Provide the [x, y] coordinate of the cell's center where the given text is located.  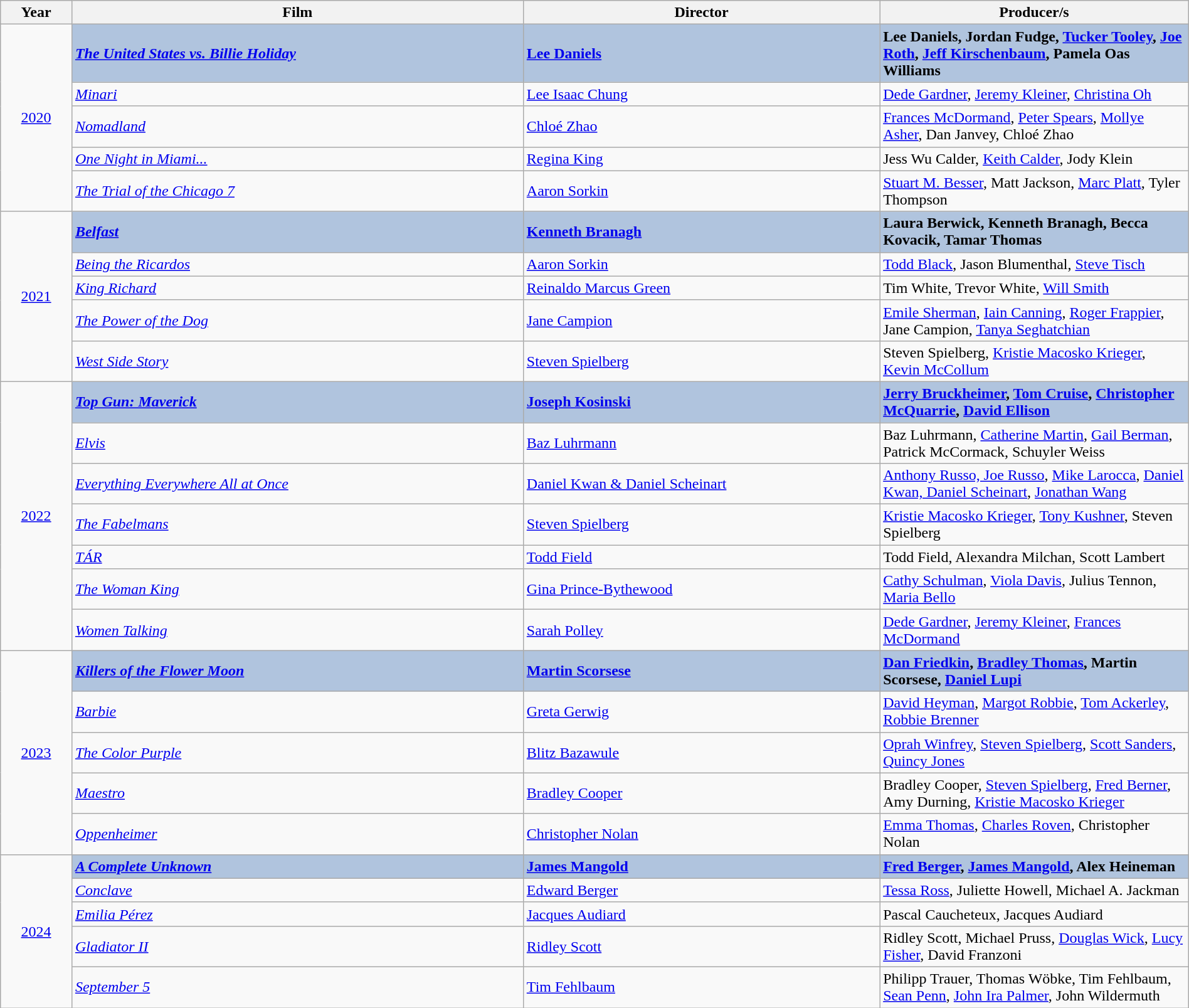
Being the Ricardos [297, 264]
2021 [36, 296]
Tim White, Trevor White, Will Smith [1035, 288]
Jerry Bruckheimer, Tom Cruise, Christopher McQuarrie, David Ellison [1035, 401]
Blitz Bazawule [701, 753]
Dede Gardner, Jeremy Kleiner, Frances McDormand [1035, 630]
A Complete Unknown [297, 866]
Pascal Caucheteux, Jacques Audiard [1035, 914]
2023 [36, 753]
Lee Daniels [701, 53]
Dan Friedkin, Bradley Thomas, Martin Scorsese, Daniel Lupi [1035, 671]
TÁR [297, 557]
Kenneth Branagh [701, 232]
King Richard [297, 288]
Kristie Macosko Krieger, Tony Kushner, Steven Spielberg [1035, 524]
Edward Berger [701, 890]
Todd Black, Jason Blumenthal, Steve Tisch [1035, 264]
Year [36, 13]
2022 [36, 516]
Emile Sherman, Iain Canning, Roger Frappier, Jane Campion, Tanya Seghatchian [1035, 320]
Dede Gardner, Jeremy Kleiner, Christina Oh [1035, 94]
Jane Campion [701, 320]
Lee Daniels, Jordan Fudge, Tucker Tooley, Joe Roth, Jeff Kirschenbaum, Pamela Oas Williams [1035, 53]
Women Talking [297, 630]
James Mangold [701, 866]
Jacques Audiard [701, 914]
Todd Field, Alexandra Milchan, Scott Lambert [1035, 557]
Laura Berwick, Kenneth Branagh, Becca Kovacik, Tamar Thomas [1035, 232]
Chloé Zhao [701, 127]
Regina King [701, 159]
Joseph Kosinski [701, 401]
Anthony Russo, Joe Russo, Mike Larocca, Daniel Kwan, Daniel Scheinart, Jonathan Wang [1035, 484]
Jess Wu Calder, Keith Calder, Jody Klein [1035, 159]
The Fabelmans [297, 524]
Killers of the Flower Moon [297, 671]
2024 [36, 931]
Christopher Nolan [701, 834]
Maestro [297, 793]
Everything Everywhere All at Once [297, 484]
Bradley Cooper, Steven Spielberg, Fred Berner, Amy Durning, Kristie Macosko Krieger [1035, 793]
One Night in Miami... [297, 159]
Ridley Scott [701, 946]
The Color Purple [297, 753]
Steven Spielberg, Kristie Macosko Krieger, Kevin McCollum [1035, 361]
Daniel Kwan & Daniel Scheinart [701, 484]
The Power of the Dog [297, 320]
Sarah Polley [701, 630]
Frances McDormand, Peter Spears, Mollye Asher, Dan Janvey, Chloé Zhao [1035, 127]
Minari [297, 94]
David Heyman, Margot Robbie, Tom Ackerley, Robbie Brenner [1035, 711]
The Woman King [297, 590]
Elvis [297, 443]
Belfast [297, 232]
Baz Luhrmann, Catherine Martin, Gail Berman, Patrick McCormack, Schuyler Weiss [1035, 443]
September 5 [297, 987]
Nomadland [297, 127]
Gina Prince-Bythewood [701, 590]
Barbie [297, 711]
Martin Scorsese [701, 671]
West Side Story [297, 361]
Film [297, 13]
Philipp Trauer, Thomas Wöbke, Tim Fehlbaum, Sean Penn, John Ira Palmer, John Wildermuth [1035, 987]
Ridley Scott, Michael Pruss, Douglas Wick, Lucy Fisher, David Franzoni [1035, 946]
Oppenheimer [297, 834]
Tim Fehlbaum [701, 987]
Stuart M. Besser, Matt Jackson, Marc Platt, Tyler Thompson [1035, 191]
Lee Isaac Chung [701, 94]
Producer/s [1035, 13]
Cathy Schulman, Viola Davis, Julius Tennon, Maria Bello [1035, 590]
Baz Luhrmann [701, 443]
Emma Thomas, Charles Roven, Christopher Nolan [1035, 834]
Director [701, 13]
Greta Gerwig [701, 711]
Tessa Ross, Juliette Howell, Michael A. Jackman [1035, 890]
Todd Field [701, 557]
Reinaldo Marcus Green [701, 288]
2020 [36, 118]
Bradley Cooper [701, 793]
Emilia Pérez [297, 914]
Gladiator II [297, 946]
The Trial of the Chicago 7 [297, 191]
The United States vs. Billie Holiday [297, 53]
Oprah Winfrey, Steven Spielberg, Scott Sanders, Quincy Jones [1035, 753]
Top Gun: Maverick [297, 401]
Conclave [297, 890]
Fred Berger, James Mangold, Alex Heineman [1035, 866]
